Return (X, Y) of the center of cell containing provided text 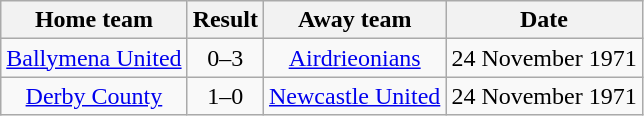
Derby County (94, 96)
Airdrieonians (355, 58)
Ballymena United (94, 58)
Away team (355, 20)
Result (225, 20)
Newcastle United (355, 96)
Home team (94, 20)
Date (544, 20)
1–0 (225, 96)
0–3 (225, 58)
